Locate the cell with the specified text and output its (x, y) center coordinate. 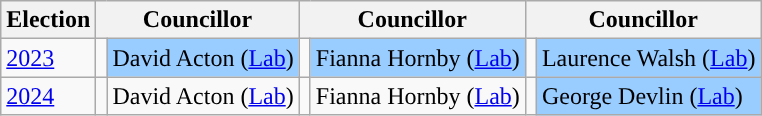
George Devlin (Lab) (648, 96)
Election (48, 20)
2023 (48, 58)
Laurence Walsh (Lab) (648, 58)
2024 (48, 96)
